Identify which cell holds the provided text, then report its [X, Y] central coordinate. 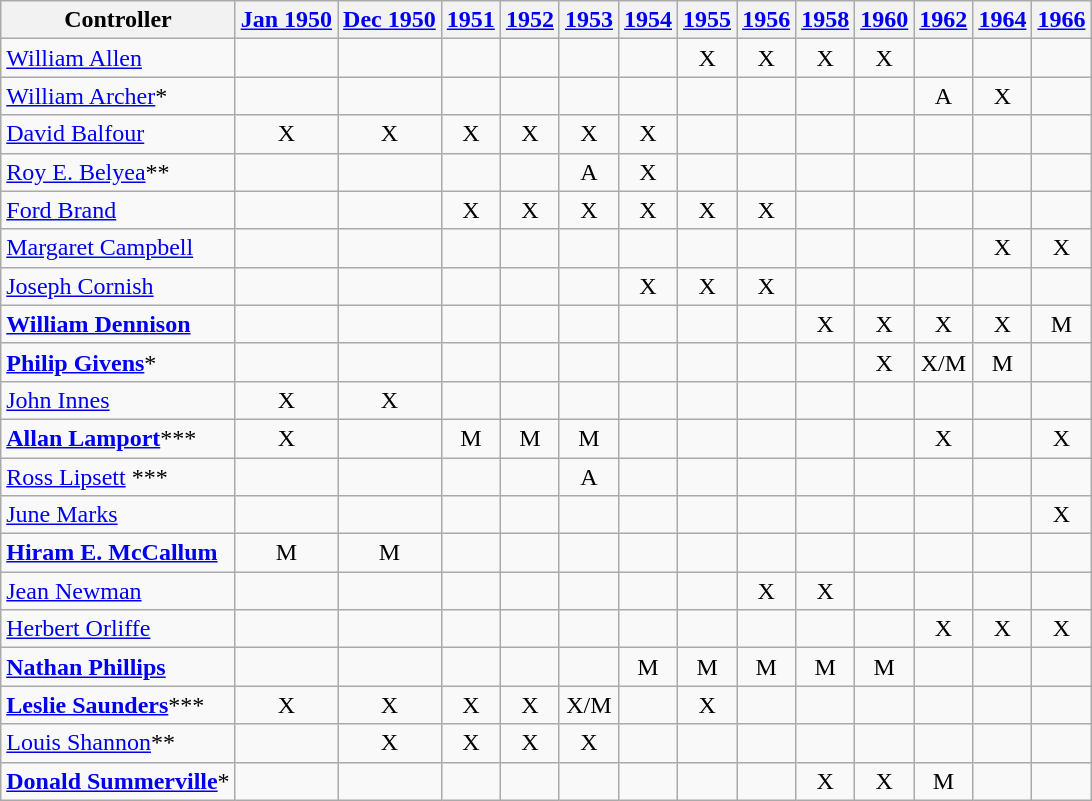
Jean Newman [118, 591]
1958 [826, 20]
Joseph Cornish [118, 286]
1954 [648, 20]
Margaret Campbell [118, 248]
Leslie Saunders*** [118, 705]
David Balfour [118, 134]
Louis Shannon** [118, 743]
Ford Brand [118, 210]
William Archer* [118, 96]
Roy E. Belyea** [118, 172]
Herbert Orliffe [118, 629]
Philip Givens* [118, 362]
1953 [588, 20]
Jan 1950 [286, 20]
Ross Lipsett *** [118, 477]
1952 [530, 20]
William Dennison [118, 324]
William Allen [118, 58]
1955 [708, 20]
1956 [766, 20]
1964 [1002, 20]
Allan Lamport*** [118, 438]
John Innes [118, 400]
Donald Summerville* [118, 781]
Hiram E. McCallum [118, 553]
Dec 1950 [390, 20]
Nathan Phillips [118, 667]
June Marks [118, 515]
1966 [1062, 20]
1962 [944, 20]
1960 [884, 20]
Controller [118, 20]
1951 [470, 20]
